Capture the cell that displays the provided text and extract its [x, y] central coordinate. 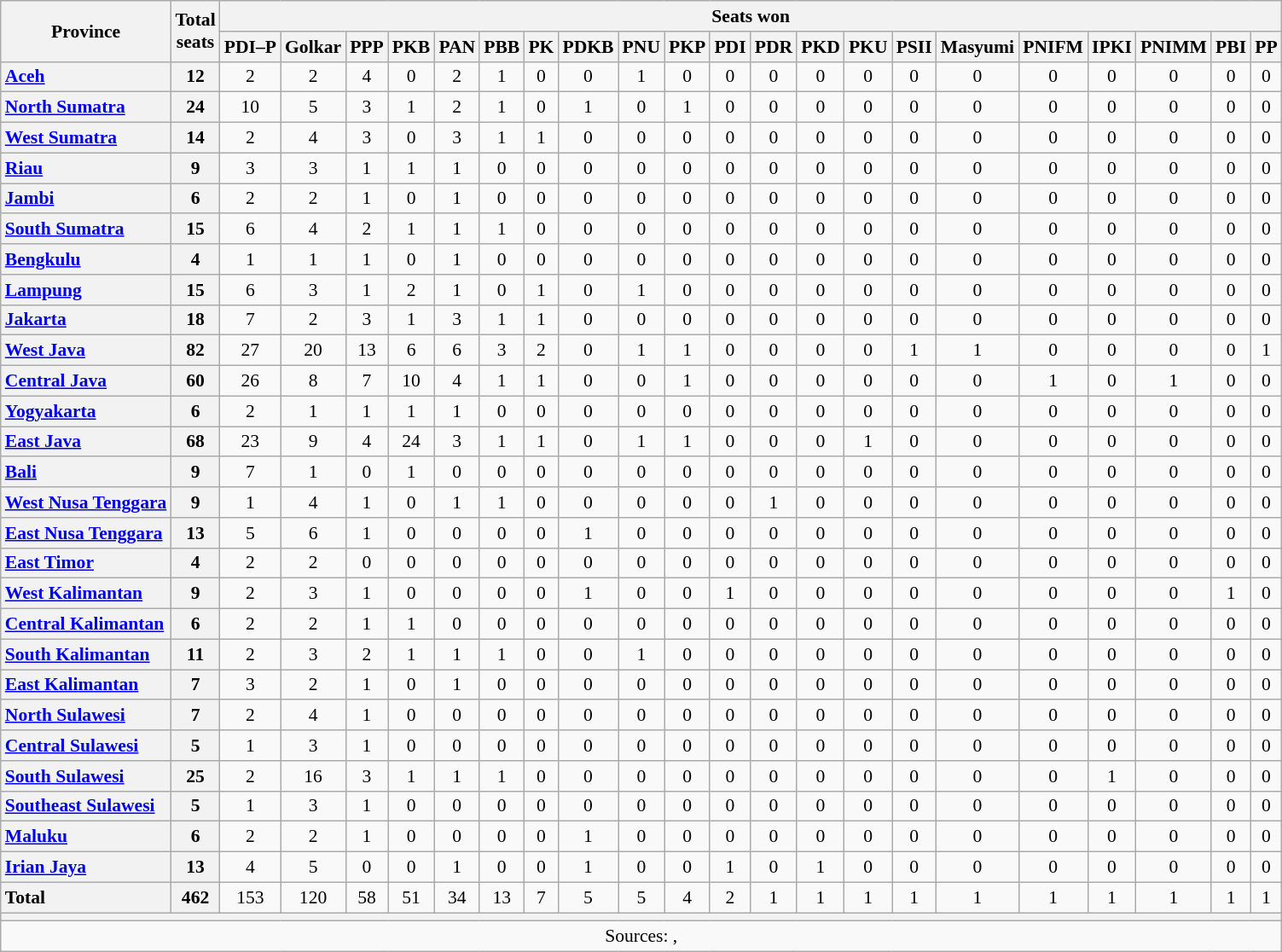
Golkar [313, 47]
PDI–P [251, 47]
Maluku [86, 837]
PNU [641, 47]
South Sumatra [86, 229]
58 [367, 897]
West Nusa Tenggara [86, 502]
West Sumatra [86, 138]
PDI [730, 47]
12 [194, 77]
Bengkulu [86, 259]
14 [194, 138]
Seats won [751, 16]
Central Sulawesi [86, 746]
PNIFM [1053, 47]
27 [251, 351]
Lampung [86, 290]
PP [1266, 47]
North Sumatra [86, 107]
Jambi [86, 199]
PSII [914, 47]
East Java [86, 442]
West Java [86, 351]
34 [457, 897]
82 [194, 351]
Province [86, 31]
PKP [687, 47]
Total [86, 897]
Masyumi [977, 47]
PPP [367, 47]
23 [251, 442]
Southeast Sulawesi [86, 806]
Sources: , [641, 937]
PDKB [588, 47]
PK [541, 47]
25 [194, 776]
51 [411, 897]
Bali [86, 473]
462 [194, 897]
18 [194, 320]
Aceh [86, 77]
PKD [821, 47]
11 [194, 654]
Central Java [86, 381]
Totalseats [194, 31]
East Timor [86, 563]
PAN [457, 47]
16 [313, 776]
East Kalimantan [86, 685]
Central Kalimantan [86, 624]
60 [194, 381]
PBI [1231, 47]
20 [313, 351]
PBB [502, 47]
South Kalimantan [86, 654]
PNIMM [1174, 47]
Yogyakarta [86, 411]
68 [194, 442]
153 [251, 897]
26 [251, 381]
South Sulawesi [86, 776]
Jakarta [86, 320]
PKB [411, 47]
North Sulawesi [86, 716]
8 [313, 381]
120 [313, 897]
PKU [868, 47]
IPKI [1112, 47]
West Kalimantan [86, 594]
Irian Jaya [86, 868]
PDR [774, 47]
East Nusa Tenggara [86, 533]
Riau [86, 168]
